Scan for the cell matching the given text and deliver its [X, Y] coordinate at center. 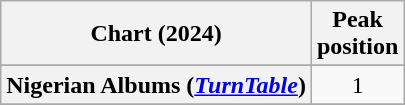
Peakposition [357, 34]
1 [357, 85]
Nigerian Albums (TurnTable) [156, 85]
Chart (2024) [156, 34]
